Output the [X, Y] coordinate of the center of the cell containing the given text.  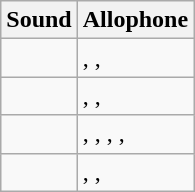
Sound [39, 20]
Allophone [135, 20]
, , , , [135, 134]
